Return [x, y] of the center of cell containing provided text 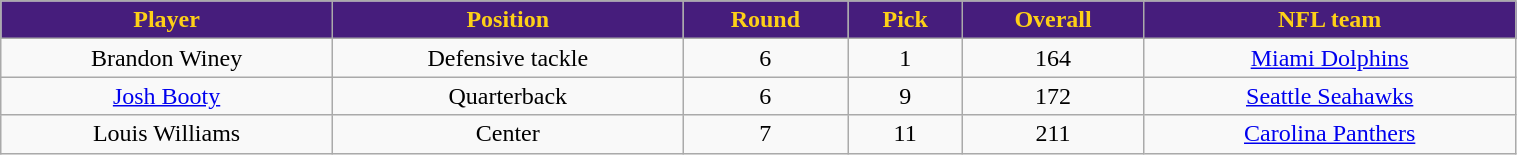
Overall [1054, 20]
Center [508, 134]
Position [508, 20]
Quarterback [508, 96]
Josh Booty [167, 96]
172 [1054, 96]
7 [765, 134]
164 [1054, 58]
11 [906, 134]
Seattle Seahawks [1330, 96]
Player [167, 20]
9 [906, 96]
211 [1054, 134]
Louis Williams [167, 134]
Brandon Winey [167, 58]
NFL team [1330, 20]
Carolina Panthers [1330, 134]
Defensive tackle [508, 58]
1 [906, 58]
Pick [906, 20]
Round [765, 20]
Miami Dolphins [1330, 58]
